From the cell containing the given text, extract its center point as [X, Y] coordinate. 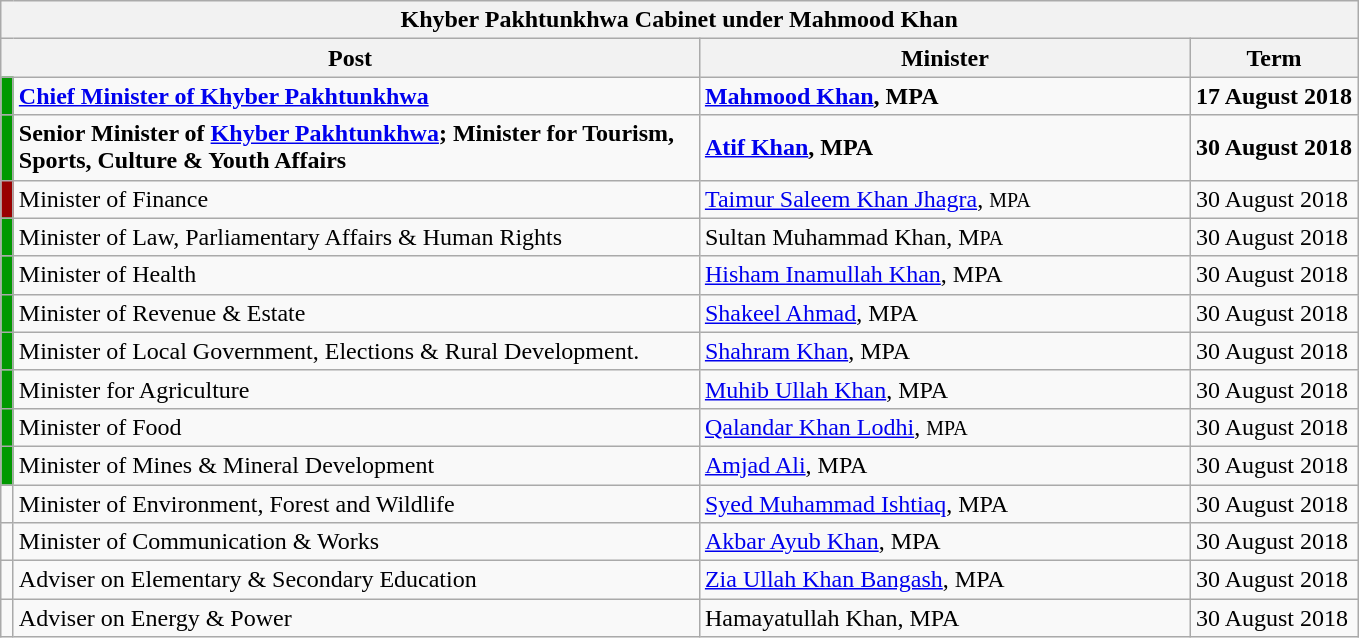
Syed Muhammad Ishtiaq, MPA [944, 503]
Minister of Revenue & Estate [356, 313]
Muhib Ullah Khan, MPA [944, 389]
Minister of Communication & Works [356, 542]
Mahmood Khan, MPA [944, 96]
Sultan Muhammad Khan, MPA [944, 237]
Minister of Environment, Forest and Wildlife [356, 503]
Akbar Ayub Khan, MPA [944, 542]
Shahram Khan, MPA [944, 351]
Minister [944, 58]
Hisham Inamullah Khan, MPA [944, 275]
Term [1274, 58]
Khyber Pakhtunkhwa Cabinet under Mahmood Khan [680, 20]
Qalandar Khan Lodhi, MPA [944, 427]
Chief Minister of Khyber Pakhtunkhwa [356, 96]
Hamayatullah Khan, MPA [944, 618]
Senior Minister of Khyber Pakhtunkhwa; Minister for Tourism, Sports, Culture & Youth Affairs [356, 148]
Adviser on Energy & Power [356, 618]
Minister of Health [356, 275]
Minister of Law, Parliamentary Affairs & Human Rights [356, 237]
Minister of Food [356, 427]
Minister of Finance [356, 199]
Shakeel Ahmad, MPA [944, 313]
Taimur Saleem Khan Jhagra, MPA [944, 199]
17 August 2018 [1274, 96]
Zia Ullah Khan Bangash, MPA [944, 580]
Minister for Agriculture [356, 389]
Minister of Mines & Mineral Development [356, 465]
Adviser on Elementary & Secondary Education [356, 580]
Post [350, 58]
Amjad Ali, MPA [944, 465]
Atif Khan, MPA [944, 148]
Minister of Local Government, Elections & Rural Development. [356, 351]
